Return the [X, Y] coordinate for the center point of the cell that contains the specified text.  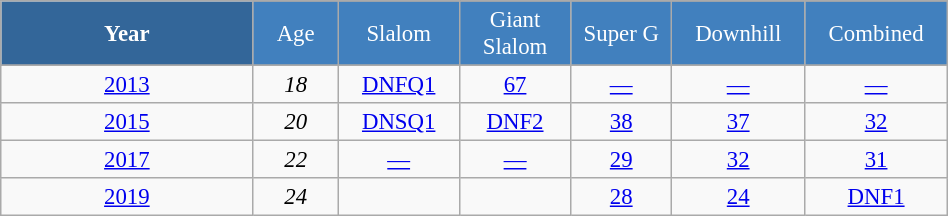
2015 [127, 122]
29 [621, 160]
20 [296, 122]
2017 [127, 160]
DNF2 [515, 122]
Combined [876, 34]
DNSQ1 [398, 122]
38 [621, 122]
DNFQ1 [398, 85]
2013 [127, 85]
GiantSlalom [515, 34]
2019 [127, 197]
Downhill [738, 34]
18 [296, 85]
28 [621, 197]
37 [738, 122]
67 [515, 85]
Age [296, 34]
Super G [621, 34]
Slalom [398, 34]
31 [876, 160]
DNF1 [876, 197]
Year [127, 34]
22 [296, 160]
